Capture the cell that displays the provided text and extract its [x, y] central coordinate. 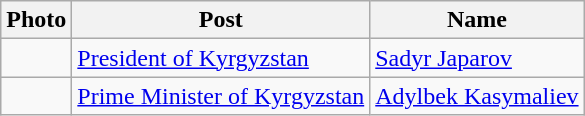
Prime Minister of Kyrgyzstan [221, 96]
Photo [36, 20]
Post [221, 20]
Adylbek Kasymaliev [477, 96]
President of Kyrgyzstan [221, 58]
Name [477, 20]
Sadyr Japarov [477, 58]
